Return [x, y] of the center of cell containing provided text 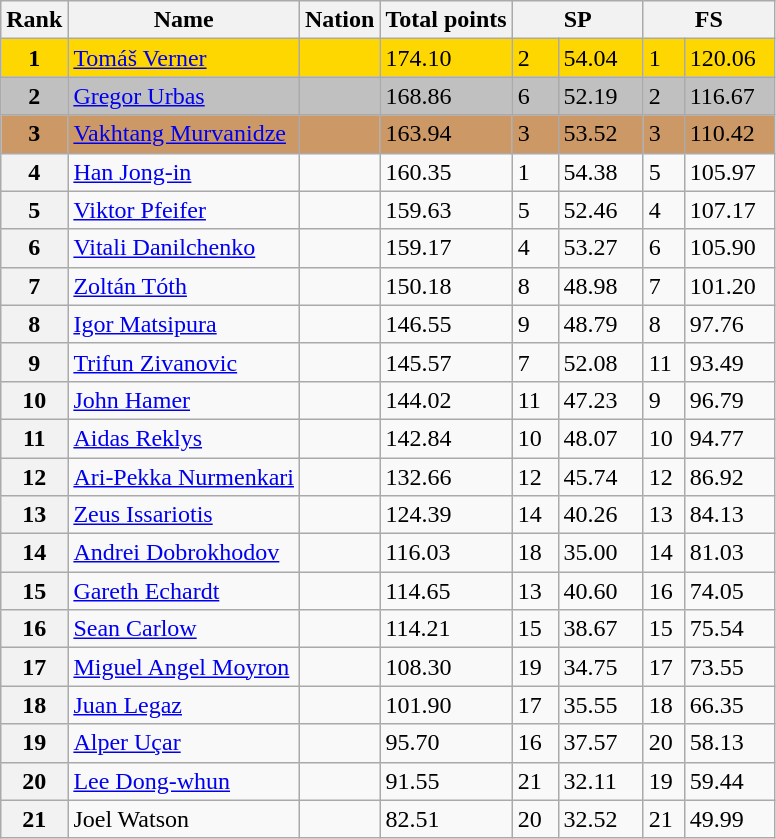
101.90 [446, 705]
93.49 [729, 362]
SP [578, 20]
114.65 [446, 591]
38.67 [600, 629]
97.76 [729, 324]
82.51 [446, 819]
142.84 [446, 438]
Tomáš Verner [184, 58]
40.26 [600, 515]
Vakhtang Murvanidze [184, 134]
74.05 [729, 591]
Gareth Echardt [184, 591]
160.35 [446, 172]
116.03 [446, 553]
35.00 [600, 553]
FS [708, 20]
54.38 [600, 172]
168.86 [446, 96]
47.23 [600, 400]
52.19 [600, 96]
Nation [340, 20]
Lee Dong-whun [184, 781]
66.35 [729, 705]
145.57 [446, 362]
52.08 [600, 362]
45.74 [600, 477]
94.77 [729, 438]
95.70 [446, 743]
Sean Carlow [184, 629]
Viktor Pfeifer [184, 210]
159.17 [446, 248]
101.20 [729, 286]
120.06 [729, 58]
163.94 [446, 134]
Zeus Issariotis [184, 515]
35.55 [600, 705]
Ari-Pekka Nurmenkari [184, 477]
Aidas Reklys [184, 438]
59.44 [729, 781]
Juan Legaz [184, 705]
174.10 [446, 58]
150.18 [446, 286]
110.42 [729, 134]
Alper Uçar [184, 743]
54.04 [600, 58]
John Hamer [184, 400]
Zoltán Tóth [184, 286]
73.55 [729, 667]
91.55 [446, 781]
Igor Matsipura [184, 324]
Name [184, 20]
159.63 [446, 210]
Andrei Dobrokhodov [184, 553]
144.02 [446, 400]
53.52 [600, 134]
Miguel Angel Moyron [184, 667]
Joel Watson [184, 819]
Vitali Danilchenko [184, 248]
132.66 [446, 477]
49.99 [729, 819]
32.52 [600, 819]
81.03 [729, 553]
48.98 [600, 286]
86.92 [729, 477]
116.67 [729, 96]
Trifun Zivanovic [184, 362]
37.57 [600, 743]
107.17 [729, 210]
53.27 [600, 248]
108.30 [446, 667]
75.54 [729, 629]
34.75 [600, 667]
52.46 [600, 210]
114.21 [446, 629]
48.07 [600, 438]
Rank [34, 20]
105.90 [729, 248]
40.60 [600, 591]
84.13 [729, 515]
124.39 [446, 515]
58.13 [729, 743]
48.79 [600, 324]
105.97 [729, 172]
32.11 [600, 781]
96.79 [729, 400]
Total points [446, 20]
Han Jong-in [184, 172]
Gregor Urbas [184, 96]
146.55 [446, 324]
